From the cell containing the given text, extract its center point as [x, y] coordinate. 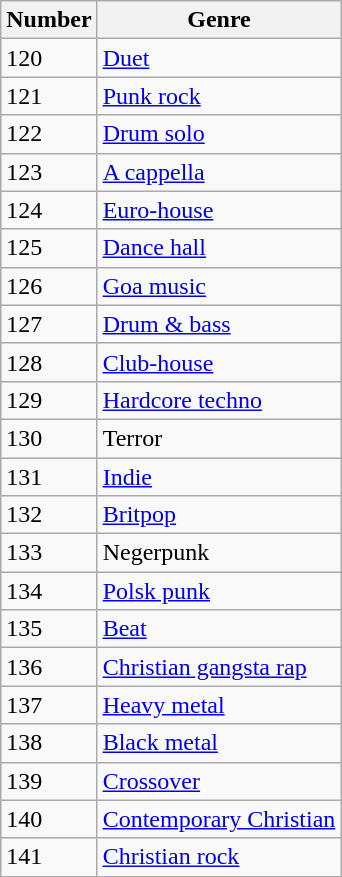
130 [49, 438]
Christian rock [219, 857]
126 [49, 286]
124 [49, 210]
140 [49, 819]
129 [49, 400]
Hardcore techno [219, 400]
123 [49, 172]
Genre [219, 20]
Euro-house [219, 210]
Contemporary Christian [219, 819]
Crossover [219, 781]
Britpop [219, 515]
Duet [219, 58]
127 [49, 324]
128 [49, 362]
Punk rock [219, 96]
Goa music [219, 286]
Polsk punk [219, 591]
122 [49, 134]
141 [49, 857]
Club-house [219, 362]
A cappella [219, 172]
132 [49, 515]
134 [49, 591]
135 [49, 629]
125 [49, 248]
133 [49, 553]
Drum & bass [219, 324]
Terror [219, 438]
131 [49, 477]
137 [49, 705]
Black metal [219, 743]
139 [49, 781]
Indie [219, 477]
121 [49, 96]
Number [49, 20]
Heavy metal [219, 705]
138 [49, 743]
120 [49, 58]
Dance hall [219, 248]
Beat [219, 629]
Christian gangsta rap [219, 667]
136 [49, 667]
Drum solo [219, 134]
Negerpunk [219, 553]
